Output the [x, y] coordinate of the center of the cell containing the given text.  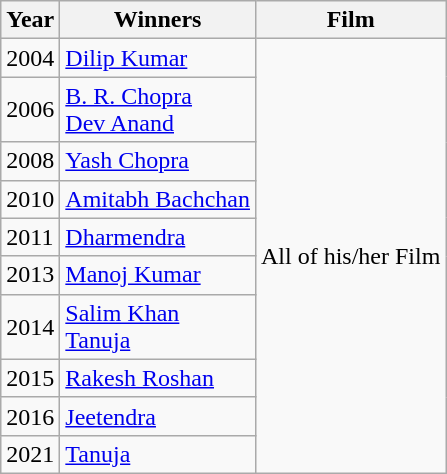
Manoj Kumar [158, 275]
Amitabh Bachchan [158, 199]
2008 [30, 161]
Yash Chopra [158, 161]
B. R. ChopraDev Anand [158, 110]
2014 [30, 326]
2015 [30, 378]
Film [350, 20]
2011 [30, 237]
Jeetendra [158, 416]
Tanuja [158, 454]
Salim KhanTanuja [158, 326]
Rakesh Roshan [158, 378]
2013 [30, 275]
2016 [30, 416]
2006 [30, 110]
2004 [30, 58]
All of his/her Film [350, 256]
Year [30, 20]
2010 [30, 199]
Dharmendra [158, 237]
Dilip Kumar [158, 58]
2021 [30, 454]
Winners [158, 20]
